Provide the [X, Y] coordinate of the cell's center where the given text is located.  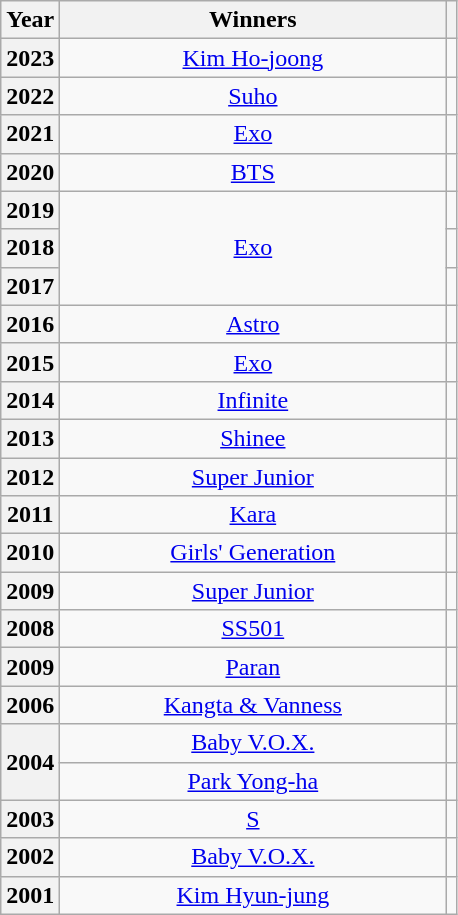
2014 [30, 400]
2002 [30, 857]
Paran [253, 667]
2021 [30, 134]
2010 [30, 553]
Park Yong-ha [253, 781]
2022 [30, 96]
Girls' Generation [253, 553]
2023 [30, 58]
Kim Hyun-jung [253, 895]
Winners [253, 20]
Astro [253, 324]
2001 [30, 895]
Kara [253, 515]
2019 [30, 210]
2020 [30, 172]
Infinite [253, 400]
2011 [30, 515]
SS501 [253, 629]
2012 [30, 477]
2016 [30, 324]
2015 [30, 362]
2006 [30, 705]
2013 [30, 438]
2008 [30, 629]
Kangta & Vanness [253, 705]
2004 [30, 762]
Kim Ho-joong [253, 58]
Year [30, 20]
2017 [30, 286]
2003 [30, 819]
2018 [30, 248]
S [253, 819]
BTS [253, 172]
Shinee [253, 438]
Suho [253, 96]
